Capture the cell that displays the provided text and extract its [x, y] central coordinate. 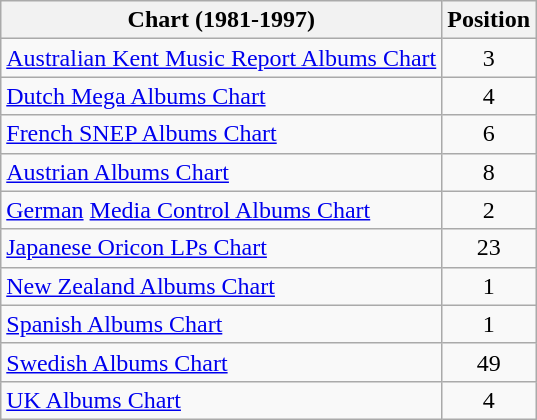
Spanish Albums Chart [222, 324]
German Media Control Albums Chart [222, 210]
Australian Kent Music Report Albums Chart [222, 58]
8 [489, 172]
UK Albums Chart [222, 400]
New Zealand Albums Chart [222, 286]
Japanese Oricon LPs Chart [222, 248]
Austrian Albums Chart [222, 172]
Dutch Mega Albums Chart [222, 96]
Position [489, 20]
French SNEP Albums Chart [222, 134]
Swedish Albums Chart [222, 362]
23 [489, 248]
3 [489, 58]
Chart (1981-1997) [222, 20]
2 [489, 210]
6 [489, 134]
49 [489, 362]
